Scan for the cell matching the given text and deliver its (x, y) coordinate at center. 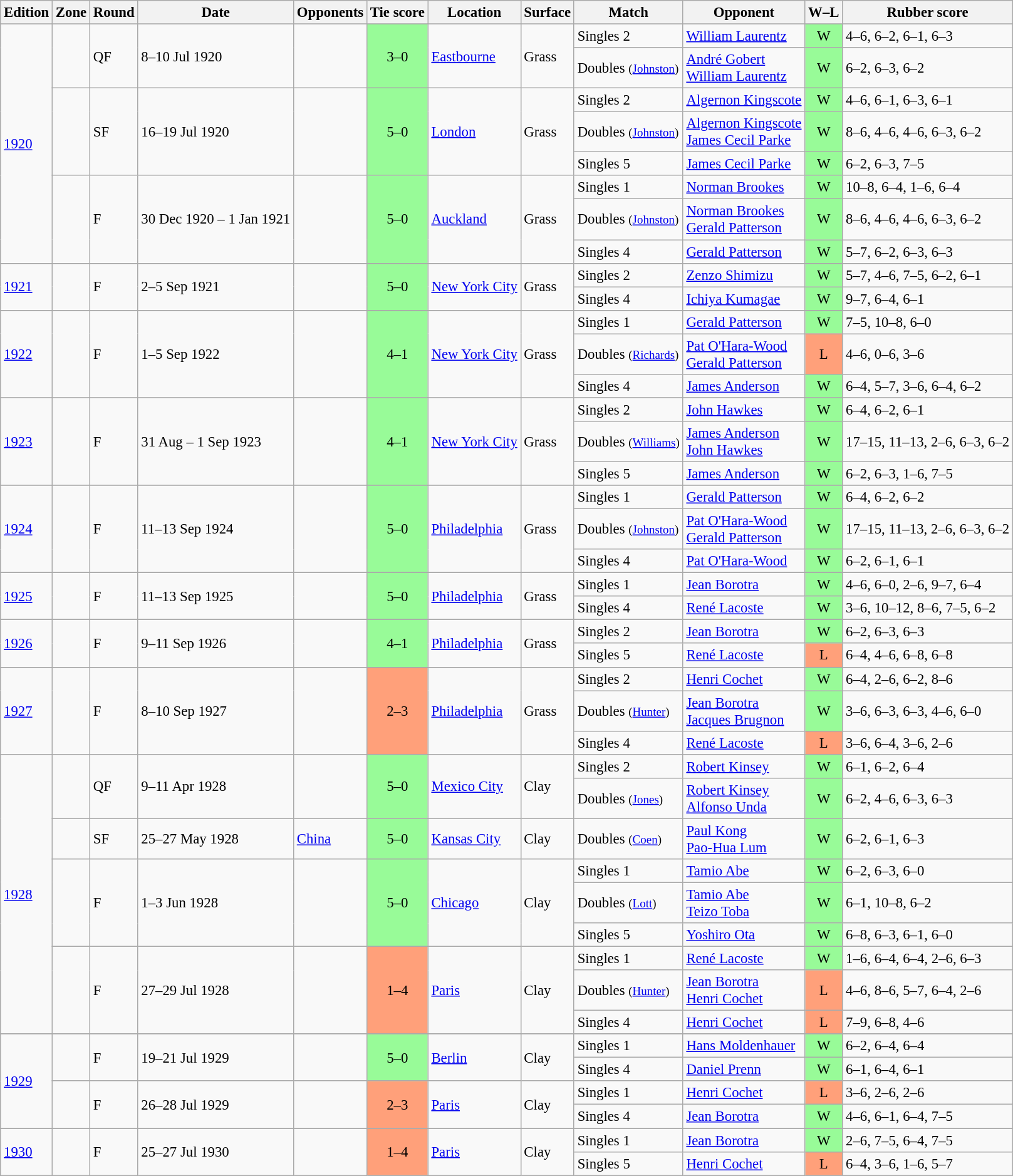
30 Dec 1920 – 1 Jan 1921 (216, 219)
5–7, 6–2, 6–3, 6–3 (928, 252)
1929 (26, 1081)
5–7, 4–6, 7–5, 6–2, 6–1 (928, 275)
Doubles (Richards) (628, 354)
Norman Brookes Gerald Patterson (744, 219)
Opponent (744, 13)
6–1, 6–4, 6–1 (928, 1070)
2–6, 7–5, 6–4, 7–5 (928, 1140)
Tie score (397, 13)
1926 (26, 644)
James Anderson John Hawkes (744, 442)
Berlin (474, 1057)
Tamio Abe Teizo Toba (744, 903)
Zenzo Shimizu (744, 275)
Kansas City (474, 839)
16–19 Jul 1920 (216, 132)
25–27 May 1928 (216, 839)
19–21 Jul 1929 (216, 1057)
1925 (26, 596)
Hans Moldenhauer (744, 1046)
3–6, 6–4, 3–6, 2–6 (928, 743)
William Laurentz (744, 36)
John Hawkes (744, 410)
6–2, 6–3, 6–0 (928, 871)
4–6, 6–2, 6–1, 6–3 (928, 36)
6–4, 6–2, 6–2 (928, 497)
4–6, 6–1, 6–4, 7–5 (928, 1117)
6–2, 6–3, 6–2 (928, 68)
Edition (26, 13)
31 Aug – 1 Sep 1923 (216, 441)
3–0 (397, 56)
6–8, 6–3, 6–1, 6–0 (928, 935)
1930 (26, 1152)
3–6, 2–6, 2–6 (928, 1093)
Jean Borotra Henri Cochet (744, 991)
Pat O'Hara-Wood (744, 561)
Auckland (474, 219)
4–6, 6–0, 2–6, 9–7, 6–4 (928, 585)
27–29 Jul 1928 (216, 991)
4–6, 0–6, 3–6 (928, 354)
James Cecil Parke (744, 164)
Rubber score (928, 13)
6–4, 2–6, 6–2, 8–6 (928, 679)
Chicago (474, 903)
9–11 Sep 1926 (216, 644)
Doubles (Jones) (628, 799)
6–2, 6–1, 6–1 (928, 561)
Daniel Prenn (744, 1070)
6–4, 4–6, 6–8, 6–8 (928, 656)
1–6, 6–4, 6–4, 2–6, 6–3 (928, 959)
Mexico City (474, 787)
Eastbourne (474, 56)
11–13 Sep 1924 (216, 529)
Doubles (Williams) (628, 442)
1–5 Sep 1922 (216, 354)
11–13 Sep 1925 (216, 596)
1923 (26, 441)
Doubles (Coen) (628, 839)
25–27 Jul 1930 (216, 1152)
9–7, 6–4, 6–1 (928, 299)
8–10 Sep 1927 (216, 711)
China (330, 839)
6–2, 6–3, 1–6, 7–5 (928, 473)
3–6, 10–12, 8–6, 7–5, 6–2 (928, 608)
6–4, 6–2, 6–1 (928, 410)
4–6, 8–6, 5–7, 6–4, 2–6 (928, 991)
6–2, 6–1, 6–3 (928, 839)
Robert Kinsey Alfonso Unda (744, 799)
Norman Brookes (744, 187)
6–2, 6–4, 6–4 (928, 1046)
6–2, 4–6, 6–3, 6–3 (928, 799)
6–2, 6–3, 7–5 (928, 164)
Location (474, 13)
Zone (71, 13)
Ichiya Kumagae (744, 299)
Yoshiro Ota (744, 935)
1920 (26, 144)
7–5, 10–8, 6–0 (928, 322)
Opponents (330, 13)
London (474, 132)
Tamio Abe (744, 871)
W–L (824, 13)
6–1, 10–8, 6–2 (928, 903)
Doubles (Lott) (628, 903)
1927 (26, 711)
André Gobert William Laurentz (744, 68)
8–10 Jul 1920 (216, 56)
Paul Kong Pao-Hua Lum (744, 839)
Robert Kinsey (744, 766)
6–4, 5–7, 3–6, 6–4, 6–2 (928, 386)
1922 (26, 354)
1928 (26, 894)
Jean Borotra Jacques Brugnon (744, 711)
Date (216, 13)
4–6, 6–1, 6–3, 6–1 (928, 100)
Round (114, 13)
6–4, 3–6, 1–6, 5–7 (928, 1163)
26–28 Jul 1929 (216, 1105)
6–2, 6–3, 6–3 (928, 632)
7–9, 6–8, 4–6 (928, 1023)
Algernon Kingscote (744, 100)
Algernon Kingscote James Cecil Parke (744, 132)
1924 (26, 529)
Match (628, 13)
1921 (26, 287)
6–1, 6–2, 6–4 (928, 766)
2–5 Sep 1921 (216, 287)
3–6, 6–3, 6–3, 4–6, 6–0 (928, 711)
10–8, 6–4, 1–6, 6–4 (928, 187)
1–3 Jun 1928 (216, 903)
9–11 Apr 1928 (216, 787)
Surface (548, 13)
